Search for the cell housing the specified text and yield its (X, Y) center coordinate. 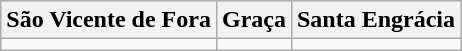
São Vicente de Fora (109, 20)
Santa Engrácia (376, 20)
Graça (254, 20)
